For the text-containing cell, return its midpoint in (x, y) coordinate format. 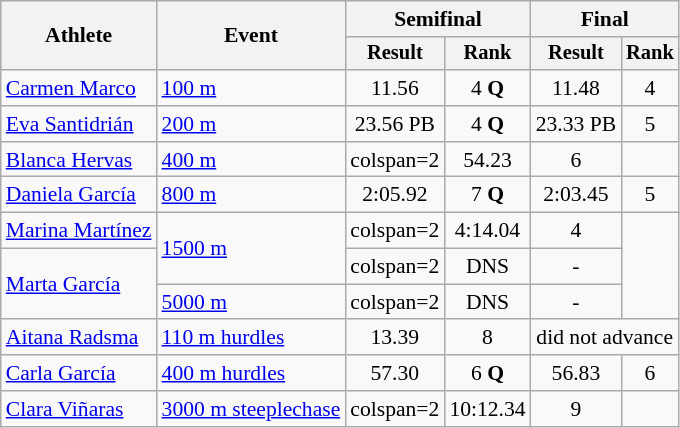
57.30 (394, 373)
200 m (252, 124)
110 m hurdles (252, 338)
3000 m steeplechase (252, 409)
2:03.45 (576, 195)
23.56 PB (394, 124)
2:05.92 (394, 195)
Carmen Marco (79, 88)
Blanca Hervas (79, 160)
400 m hurdles (252, 373)
Eva Santidrián (79, 124)
Daniela García (79, 195)
10:12.34 (487, 409)
Final (605, 19)
Marina Martínez (79, 231)
4:14.04 (487, 231)
23.33 PB (576, 124)
56.83 (576, 373)
100 m (252, 88)
Event (252, 36)
5000 m (252, 302)
9 (576, 409)
1500 m (252, 248)
did not advance (605, 338)
11.48 (576, 88)
6 Q (487, 373)
Aitana Radsma (79, 338)
54.23 (487, 160)
400 m (252, 160)
Marta García (79, 284)
8 (487, 338)
7 Q (487, 195)
800 m (252, 195)
Carla García (79, 373)
Athlete (79, 36)
13.39 (394, 338)
Clara Viñaras (79, 409)
Semifinal (438, 19)
11.56 (394, 88)
